Search for the cell housing the specified text and yield its (x, y) center coordinate. 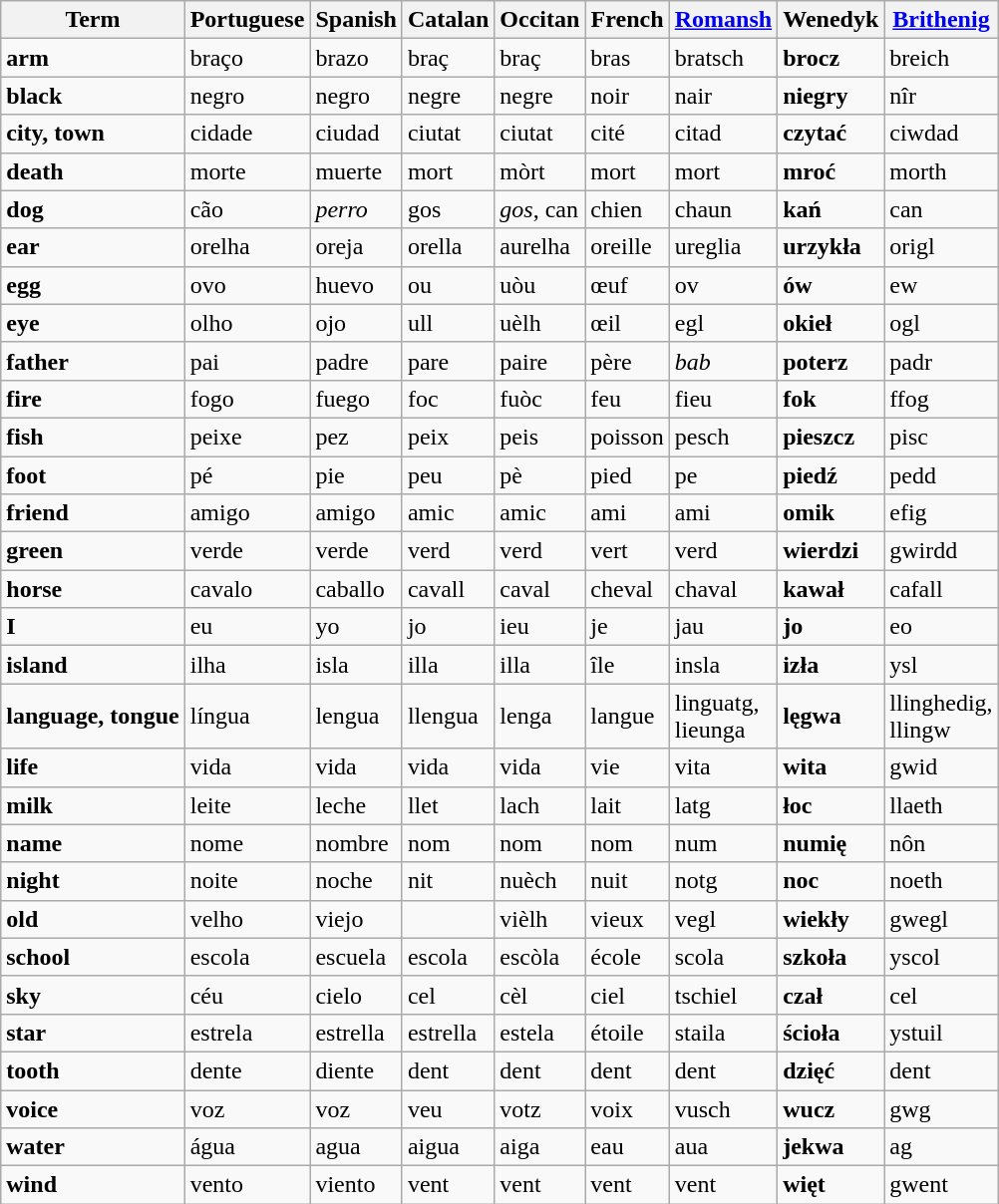
noite (247, 881)
leche (356, 805)
ffog (941, 399)
jau (723, 627)
école (627, 957)
cavall (448, 589)
peu (448, 475)
night (93, 881)
diente (356, 1070)
fuego (356, 399)
gos (448, 209)
Wenedyk (832, 20)
noeth (941, 881)
bratsch (723, 58)
fogo (247, 399)
okieł (832, 323)
numię (832, 843)
feu (627, 399)
veu (448, 1109)
eye (93, 323)
cafall (941, 589)
pare (448, 361)
ścioła (832, 1033)
uèlh (540, 323)
yscol (941, 957)
pai (247, 361)
vusch (723, 1109)
llaeth (941, 805)
pieszcz (832, 437)
perro (356, 209)
padr (941, 361)
nit (448, 881)
morth (941, 171)
kawał (832, 589)
brocz (832, 58)
yo (356, 627)
Catalan (448, 20)
peis (540, 437)
pé (247, 475)
estela (540, 1033)
céu (247, 995)
kań (832, 209)
jekwa (832, 1147)
cité (627, 134)
padre (356, 361)
ogl (941, 323)
lengua (356, 716)
vert (627, 551)
foot (93, 475)
nair (723, 96)
langue (627, 716)
oreille (627, 247)
escòla (540, 957)
island (93, 665)
ciudad (356, 134)
school (93, 957)
dog (93, 209)
aua (723, 1147)
olho (247, 323)
ciwdad (941, 134)
noc (832, 881)
wucz (832, 1109)
bras (627, 58)
Term (93, 20)
gwirdd (941, 551)
nombre (356, 843)
I (93, 627)
insla (723, 665)
língua (247, 716)
orella (448, 247)
fok (832, 399)
eu (247, 627)
vièlh (540, 919)
velho (247, 919)
pedd (941, 475)
cielo (356, 995)
ou (448, 285)
ystuil (941, 1033)
voice (93, 1109)
city, town (93, 134)
father (93, 361)
staila (723, 1033)
leite (247, 805)
aiga (540, 1147)
dente (247, 1070)
French (627, 20)
pè (540, 475)
efig (941, 513)
pied (627, 475)
scola (723, 957)
estrela (247, 1033)
language, tongue (93, 716)
ciel (627, 995)
latg (723, 805)
llet (448, 805)
cheval (627, 589)
chaval (723, 589)
ieu (540, 627)
star (93, 1033)
ilha (247, 665)
tschiel (723, 995)
izła (832, 665)
isla (356, 665)
muerte (356, 171)
foc (448, 399)
vita (723, 767)
cavalo (247, 589)
origl (941, 247)
Occitan (540, 20)
num (723, 843)
água (247, 1147)
niegry (832, 96)
notg (723, 881)
lenga (540, 716)
ag (941, 1147)
piedź (832, 475)
llengua (448, 716)
pisc (941, 437)
cão (247, 209)
fish (93, 437)
ów (832, 285)
étoile (627, 1033)
Portuguese (247, 20)
gwegl (941, 919)
gwg (941, 1109)
ojo (356, 323)
huevo (356, 285)
peix (448, 437)
gos, can (540, 209)
wiekły (832, 919)
mroć (832, 171)
fire (93, 399)
black (93, 96)
horse (93, 589)
uòu (540, 285)
egl (723, 323)
can (941, 209)
milk (93, 805)
ew (941, 285)
czytać (832, 134)
pez (356, 437)
brazo (356, 58)
vegl (723, 919)
gwent (941, 1185)
wierdzi (832, 551)
name (93, 843)
ov (723, 285)
green (93, 551)
llinghedig,llingw (941, 716)
life (93, 767)
Spanish (356, 20)
water (93, 1147)
chaun (723, 209)
mòrt (540, 171)
pe (723, 475)
arm (93, 58)
wind (93, 1185)
bab (723, 361)
Brithenig (941, 20)
orelha (247, 247)
votz (540, 1109)
cidade (247, 134)
wita (832, 767)
oreja (356, 247)
escuela (356, 957)
nôn (941, 843)
nuit (627, 881)
noir (627, 96)
paire (540, 361)
viento (356, 1185)
ysl (941, 665)
lęgwa (832, 716)
fuòc (540, 399)
łoc (832, 805)
czał (832, 995)
ull (448, 323)
œuf (627, 285)
egg (93, 285)
île (627, 665)
cèl (540, 995)
friend (93, 513)
agua (356, 1147)
aurelha (540, 247)
Romansh (723, 20)
caballo (356, 589)
ureglia (723, 247)
pesch (723, 437)
omik (832, 513)
eo (941, 627)
old (93, 919)
nuèch (540, 881)
nîr (941, 96)
chien (627, 209)
fieu (723, 399)
ovo (247, 285)
lach (540, 805)
citad (723, 134)
pie (356, 475)
vieux (627, 919)
gwid (941, 767)
noche (356, 881)
breich (941, 58)
poisson (627, 437)
œil (627, 323)
caval (540, 589)
voix (627, 1109)
sky (93, 995)
więt (832, 1185)
death (93, 171)
ear (93, 247)
urzykła (832, 247)
viejo (356, 919)
vento (247, 1185)
dzięć (832, 1070)
braço (247, 58)
tooth (93, 1070)
je (627, 627)
peixe (247, 437)
eau (627, 1147)
père (627, 361)
morte (247, 171)
poterz (832, 361)
nome (247, 843)
szkoła (832, 957)
linguatg,lieunga (723, 716)
aigua (448, 1147)
lait (627, 805)
vie (627, 767)
